Locate the cell with the specified text and output its [X, Y] center coordinate. 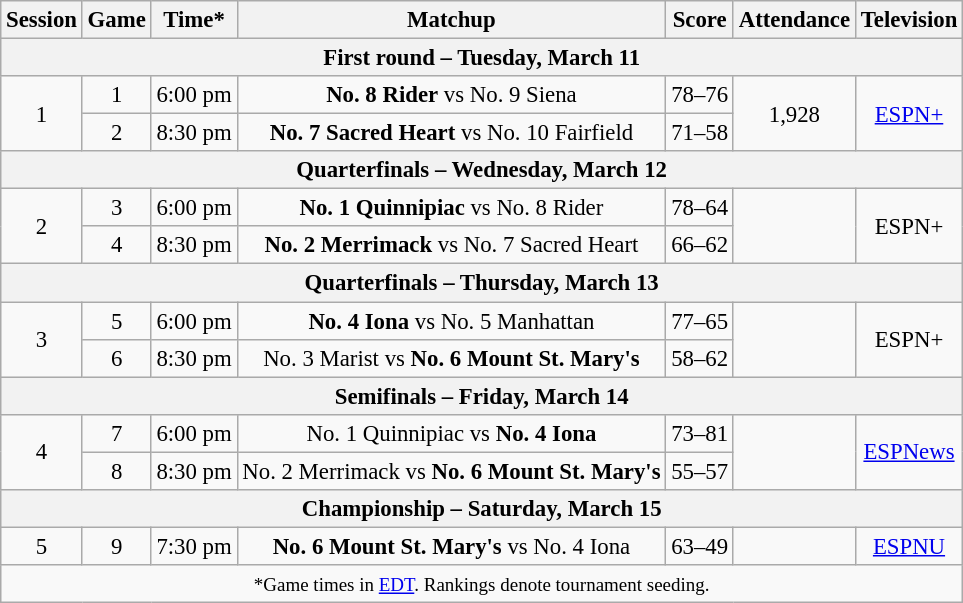
First round – Tuesday, March 11 [482, 58]
No. 8 Rider vs No. 9 Siena [452, 95]
Semifinals – Friday, March 14 [482, 396]
No. 4 Iona vs No. 5 Manhattan [452, 321]
Session [42, 20]
No. 6 Mount St. Mary's vs No. 4 Iona [452, 546]
Quarterfinals – Thursday, March 13 [482, 283]
No. 2 Merrimack vs No. 7 Sacred Heart [452, 245]
Television [908, 20]
ESPNU [908, 546]
No. 3 Marist vs No. 6 Mount St. Mary's [452, 358]
58–62 [700, 358]
1,928 [794, 114]
7 [116, 433]
No. 7 Sacred Heart vs No. 10 Fairfield [452, 133]
Time* [194, 20]
ESPNews [908, 452]
Attendance [794, 20]
No. 2 Merrimack vs No. 6 Mount St. Mary's [452, 471]
6 [116, 358]
78–64 [700, 208]
66–62 [700, 245]
8 [116, 471]
Championship – Saturday, March 15 [482, 509]
Score [700, 20]
Quarterfinals – Wednesday, March 12 [482, 170]
9 [116, 546]
63–49 [700, 546]
7:30 pm [194, 546]
71–58 [700, 133]
*Game times in EDT. Rankings denote tournament seeding. [482, 584]
73–81 [700, 433]
55–57 [700, 471]
No. 1 Quinnipiac vs No. 8 Rider [452, 208]
Game [116, 20]
No. 1 Quinnipiac vs No. 4 Iona [452, 433]
77–65 [700, 321]
Matchup [452, 20]
78–76 [700, 95]
